Provide the (X, Y) coordinate of the cell's center where the given text is located.  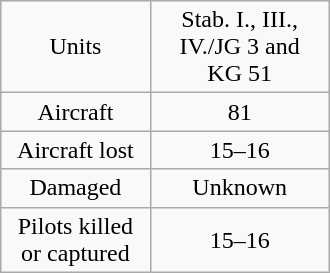
Pilots killed or captured (76, 240)
Damaged (76, 188)
Unknown (240, 188)
Aircraft lost (76, 150)
Stab. I., III., IV./JG 3 and KG 51 (240, 47)
Units (76, 47)
81 (240, 112)
Aircraft (76, 112)
